Find where the given text appears and provide that cell's center as (x, y) coordinate. 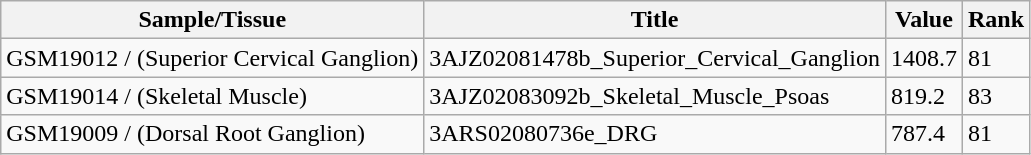
3ARS02080736e_DRG (655, 134)
Rank (996, 20)
GSM19012 / (Superior Cervical Ganglion) (212, 58)
GSM19009 / (Dorsal Root Ganglion) (212, 134)
GSM19014 / (Skeletal Muscle) (212, 96)
787.4 (924, 134)
Title (655, 20)
Sample/Tissue (212, 20)
819.2 (924, 96)
Value (924, 20)
3AJZ02083092b_Skeletal_Muscle_Psoas (655, 96)
1408.7 (924, 58)
3AJZ02081478b_Superior_Cervical_Ganglion (655, 58)
83 (996, 96)
